Return the (X, Y) coordinate for the center point of the cell that contains the specified text.  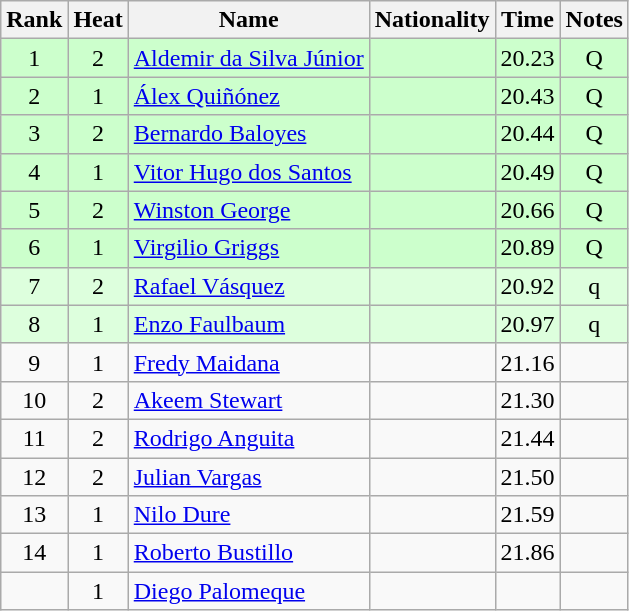
20.44 (528, 134)
20.92 (528, 286)
Notes (594, 20)
8 (34, 324)
10 (34, 400)
20.97 (528, 324)
Akeem Stewart (248, 400)
Roberto Bustillo (248, 553)
Name (248, 20)
21.86 (528, 553)
Enzo Faulbaum (248, 324)
20.89 (528, 248)
11 (34, 438)
Nationality (432, 20)
Vitor Hugo dos Santos (248, 172)
20.49 (528, 172)
5 (34, 210)
Fredy Maidana (248, 362)
21.30 (528, 400)
Rafael Vásquez (248, 286)
21.44 (528, 438)
13 (34, 515)
20.66 (528, 210)
21.16 (528, 362)
4 (34, 172)
Aldemir da Silva Júnior (248, 58)
Nilo Dure (248, 515)
Rodrigo Anguita (248, 438)
14 (34, 553)
6 (34, 248)
Diego Palomeque (248, 591)
Rank (34, 20)
9 (34, 362)
Virgilio Griggs (248, 248)
12 (34, 477)
Winston George (248, 210)
7 (34, 286)
Álex Quiñónez (248, 96)
Time (528, 20)
3 (34, 134)
Julian Vargas (248, 477)
Heat (98, 20)
Bernardo Baloyes (248, 134)
21.50 (528, 477)
21.59 (528, 515)
20.23 (528, 58)
20.43 (528, 96)
